Locate the cell with the specified text and output its [X, Y] center coordinate. 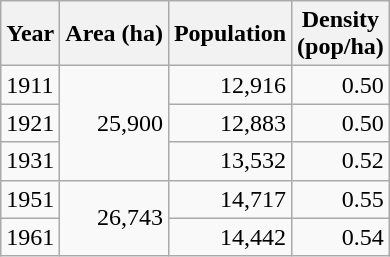
Population [230, 34]
26,743 [114, 218]
14,717 [230, 199]
0.55 [341, 199]
1931 [30, 161]
1951 [30, 199]
14,442 [230, 237]
25,900 [114, 123]
0.54 [341, 237]
0.52 [341, 161]
1921 [30, 123]
Year [30, 34]
12,883 [230, 123]
1961 [30, 237]
13,532 [230, 161]
12,916 [230, 85]
1911 [30, 85]
Area (ha) [114, 34]
Density(pop/ha) [341, 34]
